For the text-containing cell, return its midpoint in (x, y) coordinate format. 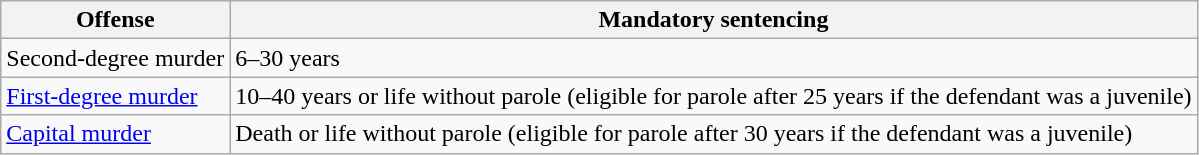
First-degree murder (116, 96)
Second-degree murder (116, 58)
Capital murder (116, 134)
Death or life without parole (eligible for parole after 30 years if the defendant was a juvenile) (714, 134)
Offense (116, 20)
6–30 years (714, 58)
10–40 years or life without parole (eligible for parole after 25 years if the defendant was a juvenile) (714, 96)
Mandatory sentencing (714, 20)
